Locate the cell with the specified text and output its (X, Y) center coordinate. 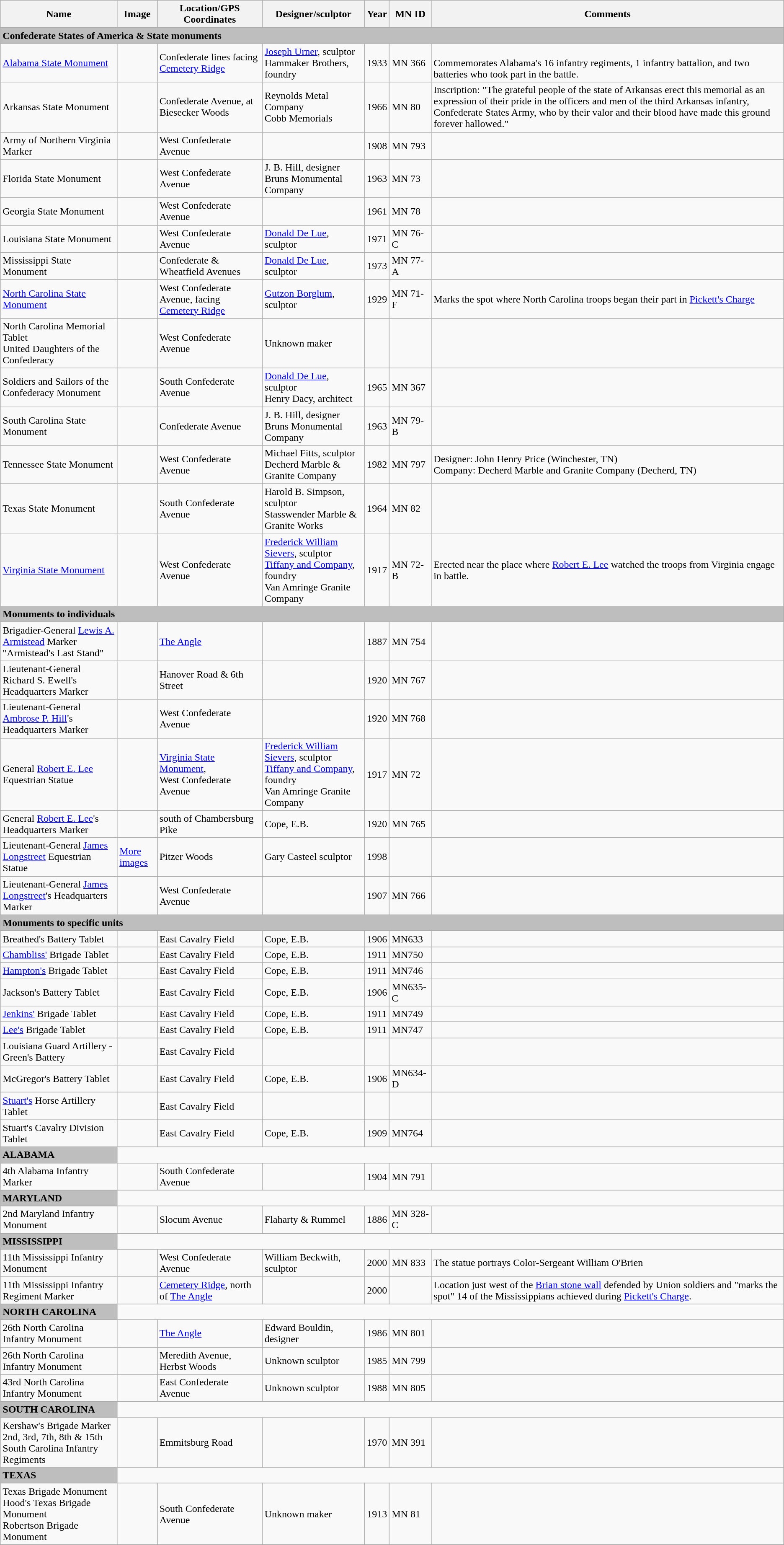
Location/GPS Coordinates (209, 14)
Emmitsburg Road (209, 1442)
Designer/sculptor (313, 14)
East Confederate Avenue (209, 1388)
South Carolina State Monument (59, 426)
Reynolds Metal CompanyCobb Memorials (313, 107)
1886 (377, 1219)
Virginia State Monument,West Confederate Avenue (209, 774)
Erected near the place where Robert E. Lee watched the troops from Virginia engage in battle. (607, 570)
1973 (377, 266)
TEXAS (59, 1475)
Flaharty & Rummel (313, 1219)
Pitzer Woods (209, 857)
West Confederate Avenue, facing Cemetery Ridge (209, 299)
1964 (377, 509)
Michael Fitts, sculptorDecherd Marble & Granite Company (313, 465)
MN 833 (410, 1263)
The statue portrays Color-Sergeant William O'Brien (607, 1263)
Cemetery Ridge, north of The Angle (209, 1290)
Designer: John Henry Price (Winchester, TN)Company: Decherd Marble and Granite Company (Decherd, TN) (607, 465)
MN 79-B (410, 426)
Edward Bouldin, designer (313, 1333)
Slocum Avenue (209, 1219)
General Robert E. Lee's Headquarters Marker (59, 824)
MN 72 (410, 774)
11th Mississippi Infantry Regiment Marker (59, 1290)
Lee's Brigade Tablet (59, 1030)
1933 (377, 63)
Tennessee State Monument (59, 465)
11th Mississippi Infantry Monument (59, 1263)
MARYLAND (59, 1198)
MN 77-A (410, 266)
Meredith Avenue, Herbst Woods (209, 1360)
North Carolina Memorial TabletUnited Daughters of the Confederacy (59, 343)
Confederate lines facing Cemetery Ridge (209, 63)
Hanover Road & 6th Street (209, 680)
Gutzon Borglum, sculptor (313, 299)
MN 805 (410, 1388)
MISSISSIPPI (59, 1241)
1970 (377, 1442)
1985 (377, 1360)
MN 767 (410, 680)
Alabama State Monument (59, 63)
MN 801 (410, 1333)
Lieutenant-General James Longstreet Equestrian Statue (59, 857)
MN 768 (410, 719)
Lieutenant-General Ambrose P. Hill's Headquarters Marker (59, 719)
MN 328-C (410, 1219)
1965 (377, 387)
1961 (377, 211)
MN 80 (410, 107)
MN 366 (410, 63)
Joseph Urner, sculptorHammaker Brothers, foundry (313, 63)
Kershaw's Brigade Marker2nd, 3rd, 7th, 8th & 15th South Carolina Infantry Regiments (59, 1442)
4th Alabama Infantry Marker (59, 1177)
Gary Casteel sculptor (313, 857)
Confederate Avenue, at Biesecker Woods (209, 107)
1929 (377, 299)
General Robert E. Lee Equestrian Statue (59, 774)
MN635-C (410, 992)
Georgia State Monument (59, 211)
Virginia State Monument (59, 570)
MN 754 (410, 642)
SOUTH CAROLINA (59, 1410)
Arkansas State Monument (59, 107)
Brigadier-General Lewis A. Armistead Marker"Armistead's Last Stand" (59, 642)
Monuments to individuals (392, 614)
MN 793 (410, 146)
MN 367 (410, 387)
1966 (377, 107)
MN634-D (410, 1079)
Image (137, 14)
1909 (377, 1133)
William Beckwith, sculptor (313, 1263)
1982 (377, 465)
MN 791 (410, 1177)
Stuart's Horse Artillery Tablet (59, 1106)
Comments (607, 14)
Marks the spot where North Carolina troops began their part in Pickett's Charge (607, 299)
North Carolina State Monument (59, 299)
Confederate Avenue (209, 426)
Jackson's Battery Tablet (59, 992)
Year (377, 14)
Louisiana State Monument (59, 239)
1998 (377, 857)
Location just west of the Brian stone wall defended by Union soldiers and "marks the spot" 14 of the Mississippians achieved during Pickett's Charge. (607, 1290)
MN 765 (410, 824)
MN 797 (410, 465)
1908 (377, 146)
1971 (377, 239)
Hampton's Brigade Tablet (59, 970)
south of Chambersburg Pike (209, 824)
MN 73 (410, 179)
2nd Maryland Infantry Monument (59, 1219)
MN ID (410, 14)
MN 72-B (410, 570)
Texas State Monument (59, 509)
Stuart's Cavalry Division Tablet (59, 1133)
Name (59, 14)
MN746 (410, 970)
MN 82 (410, 509)
1907 (377, 895)
Mississippi State Monument (59, 266)
Monuments to specific units (392, 923)
MN 76-C (410, 239)
NORTH CAROLINA (59, 1312)
MN764 (410, 1133)
MN747 (410, 1030)
1904 (377, 1177)
McGregor's Battery Tablet (59, 1079)
MN 766 (410, 895)
Lieutenant-General James Longstreet's Headquarters Marker (59, 895)
Louisiana Guard Artillery - Green's Battery (59, 1052)
MN 71-F (410, 299)
1986 (377, 1333)
Breathed's Battery Tablet (59, 939)
Texas Brigade MonumentHood's Texas Brigade MonumentRobertson Brigade Monument (59, 1514)
1913 (377, 1514)
More images (137, 857)
MN 799 (410, 1360)
Donald De Lue, sculptorHenry Dacy, architect (313, 387)
MN 78 (410, 211)
Soldiers and Sailors of the Confederacy Monument (59, 387)
MN 81 (410, 1514)
43rd North Carolina Infantry Monument (59, 1388)
Confederate & Wheatfield Avenues (209, 266)
1887 (377, 642)
1988 (377, 1388)
Florida State Monument (59, 179)
MN 391 (410, 1442)
ALABAMA (59, 1155)
Jenkins' Brigade Tablet (59, 1014)
Chambliss' Brigade Tablet (59, 955)
Lieutenant-General Richard S. Ewell's Headquarters Marker (59, 680)
Confederate States of America & State monuments (392, 36)
Army of Northern Virginia Marker (59, 146)
Commemorates Alabama's 16 infantry regiments, 1 infantry battalion, and two batteries who took part in the battle. (607, 63)
MN750 (410, 955)
MN749 (410, 1014)
MN633 (410, 939)
Harold B. Simpson, sculptorStasswender Marble & Granite Works (313, 509)
